Output the (x, y) coordinate of the center of the cell containing the given text.  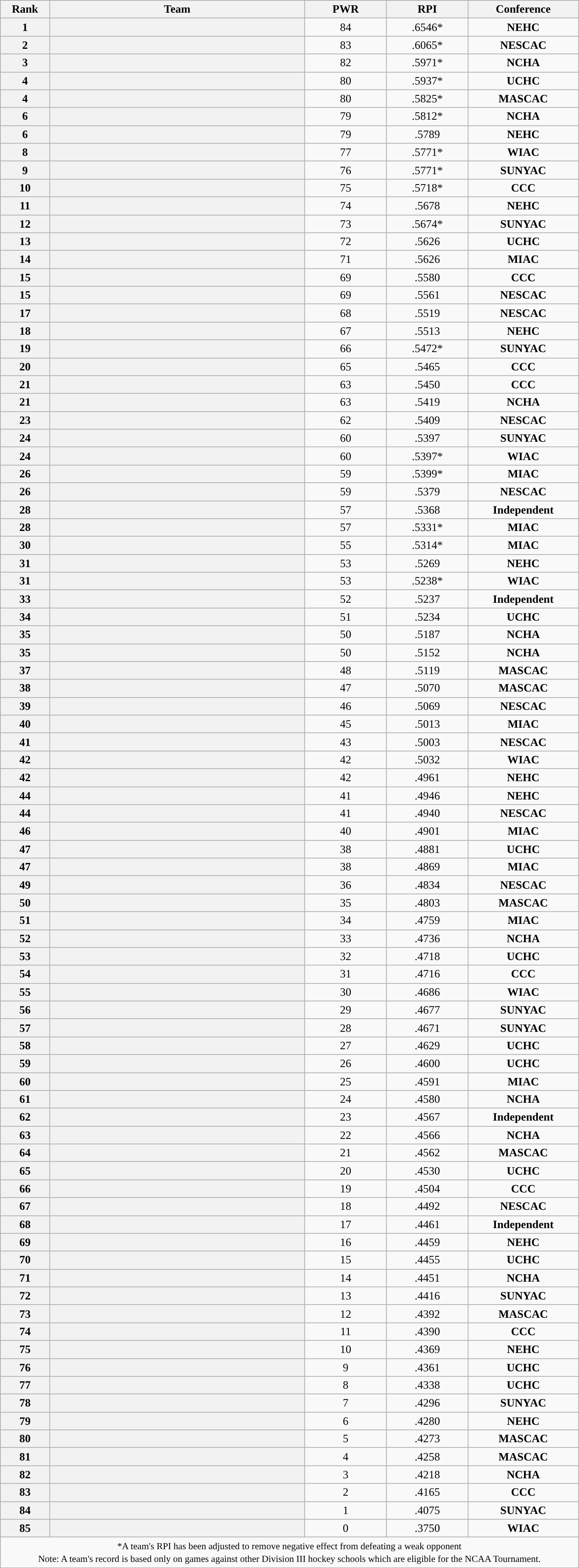
39 (25, 706)
.6546* (427, 27)
.4416 (427, 1296)
.5119 (427, 670)
.4803 (427, 903)
.4218 (427, 1475)
81 (25, 1457)
36 (346, 885)
.4600 (427, 1063)
49 (25, 885)
.5070 (427, 688)
.5238* (427, 581)
.5580 (427, 277)
25 (346, 1081)
43 (346, 742)
.4392 (427, 1314)
.4369 (427, 1349)
.4455 (427, 1260)
16 (346, 1242)
.5397* (427, 456)
PWR (346, 9)
.5472* (427, 349)
.4459 (427, 1242)
.5937* (427, 81)
.4504 (427, 1189)
.5032 (427, 760)
0 (346, 1528)
.5812* (427, 116)
.5237 (427, 599)
.4562 (427, 1153)
.5419 (427, 402)
78 (25, 1403)
27 (346, 1045)
.5003 (427, 742)
.4492 (427, 1207)
RPI (427, 9)
.4718 (427, 956)
.4629 (427, 1045)
.5674* (427, 224)
29 (346, 1010)
.4258 (427, 1457)
.4940 (427, 814)
85 (25, 1528)
.5069 (427, 706)
7 (346, 1403)
.4901 (427, 831)
.5825* (427, 99)
.5450 (427, 384)
.4686 (427, 992)
.5513 (427, 331)
.4759 (427, 921)
5 (346, 1439)
.5397 (427, 438)
.5789 (427, 134)
.5331* (427, 528)
45 (346, 724)
48 (346, 670)
56 (25, 1010)
.4338 (427, 1385)
.5399* (427, 474)
.5269 (427, 563)
.5465 (427, 367)
70 (25, 1260)
.4677 (427, 1010)
.3750 (427, 1528)
.5379 (427, 492)
Team (178, 9)
.5152 (427, 653)
.4671 (427, 1028)
.5187 (427, 635)
.4296 (427, 1403)
.4580 (427, 1099)
61 (25, 1099)
.5013 (427, 724)
.4461 (427, 1224)
.5561 (427, 295)
.4834 (427, 885)
58 (25, 1045)
.4869 (427, 867)
Conference (523, 9)
Rank (25, 9)
54 (25, 974)
.5678 (427, 206)
.4961 (427, 777)
.5314* (427, 546)
32 (346, 956)
.4946 (427, 796)
.4273 (427, 1439)
.5718* (427, 188)
64 (25, 1153)
.5409 (427, 420)
.4165 (427, 1492)
22 (346, 1135)
.4566 (427, 1135)
.4075 (427, 1510)
.4736 (427, 938)
.5519 (427, 313)
.5234 (427, 617)
.4881 (427, 849)
.4530 (427, 1171)
.4567 (427, 1117)
37 (25, 670)
.4390 (427, 1331)
.4280 (427, 1421)
.5971* (427, 63)
.6065* (427, 45)
.4591 (427, 1081)
.4361 (427, 1368)
.4716 (427, 974)
.4451 (427, 1278)
.5368 (427, 509)
